Locate the cell with the specified text and output its [x, y] center coordinate. 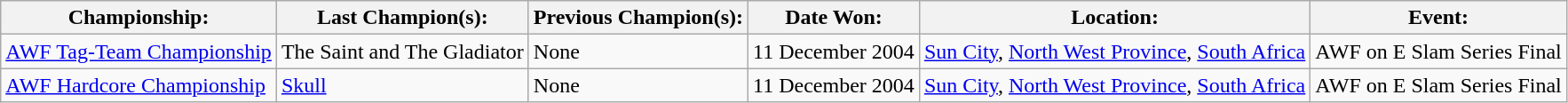
Championship: [139, 18]
Event: [1438, 18]
The Saint and The Gladiator [402, 51]
Location: [1114, 18]
Date Won: [835, 18]
AWF Tag-Team Championship [139, 51]
Last Champion(s): [402, 18]
AWF Hardcore Championship [139, 85]
Skull [402, 85]
Previous Champion(s): [637, 18]
